Return (x, y) of the center of cell containing provided text 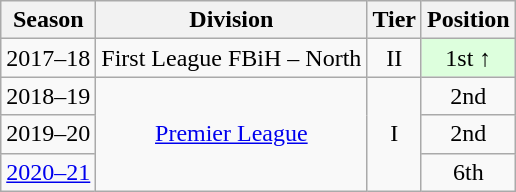
Premier League (232, 134)
II (394, 58)
2018–19 (48, 96)
1st ↑ (468, 58)
Position (468, 20)
Season (48, 20)
2017–18 (48, 58)
Tier (394, 20)
First League FBiH – North (232, 58)
2019–20 (48, 134)
I (394, 134)
2020–21 (48, 172)
6th (468, 172)
Division (232, 20)
